Scan for the cell matching the given text and deliver its [x, y] coordinate at center. 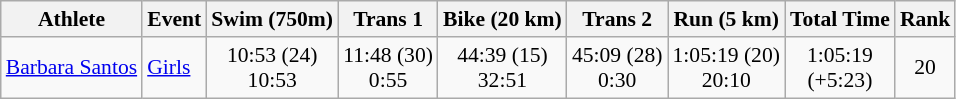
44:39 (15)32:51 [502, 68]
Girls [174, 68]
11:48 (30)0:55 [388, 68]
1:05:19(+5:23) [840, 68]
Swim (750m) [272, 19]
20 [926, 68]
Rank [926, 19]
Run (5 km) [726, 19]
10:53 (24)10:53 [272, 68]
Event [174, 19]
45:09 (28)0:30 [618, 68]
Trans 2 [618, 19]
Bike (20 km) [502, 19]
Athlete [72, 19]
Trans 1 [388, 19]
Total Time [840, 19]
1:05:19 (20)20:10 [726, 68]
Barbara Santos [72, 68]
